Scan for the cell matching the given text and deliver its [x, y] coordinate at center. 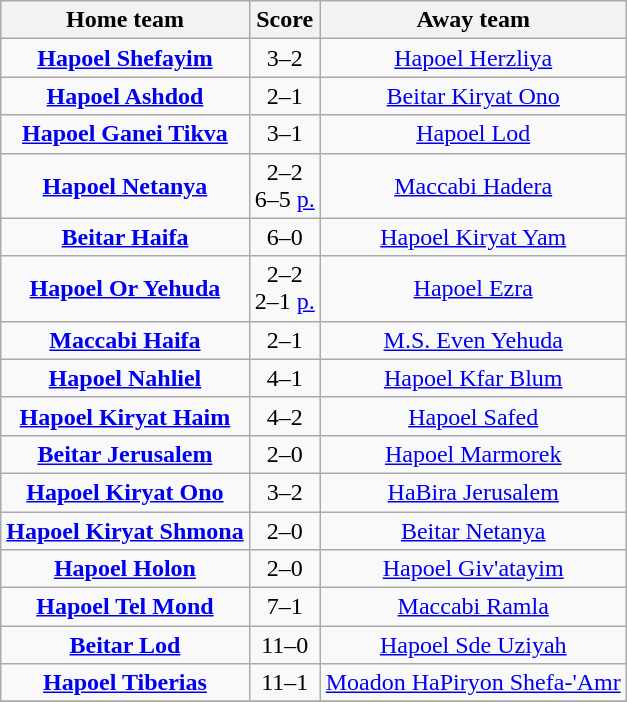
Beitar Lod [125, 645]
Hapoel Kiryat Yam [473, 237]
Hapoel Kiryat Shmona [125, 531]
M.S. Even Yehuda [473, 340]
Hapoel Kiryat Haim [125, 416]
Hapoel Ashdod [125, 96]
Hapoel Lod [473, 134]
Hapoel Or Yehuda [125, 288]
HaBira Jerusalem [473, 492]
Hapoel Nahliel [125, 378]
Beitar Jerusalem [125, 454]
2–2 6–5 p. [284, 186]
4–1 [284, 378]
Maccabi Ramla [473, 607]
Hapoel Kiryat Ono [125, 492]
Hapoel Tiberias [125, 683]
Moadon HaPiryon Shefa-'Amr [473, 683]
11–1 [284, 683]
6–0 [284, 237]
7–1 [284, 607]
Beitar Netanya [473, 531]
Beitar Kiryat Ono [473, 96]
3–1 [284, 134]
Maccabi Hadera [473, 186]
Hapoel Herzliya [473, 58]
Away team [473, 20]
Beitar Haifa [125, 237]
Hapoel Kfar Blum [473, 378]
Hapoel Sde Uziyah [473, 645]
4–2 [284, 416]
11–0 [284, 645]
Hapoel Giv'atayim [473, 569]
Hapoel Netanya [125, 186]
Score [284, 20]
Hapoel Ezra [473, 288]
Hapoel Shefayim [125, 58]
2–2 2–1 p. [284, 288]
Hapoel Ganei Tikva [125, 134]
Hapoel Tel Mond [125, 607]
Home team [125, 20]
Maccabi Haifa [125, 340]
Hapoel Safed [473, 416]
Hapoel Marmorek [473, 454]
Hapoel Holon [125, 569]
